Determine the [x, y] coordinate at the center of the cell enclosing the given text.  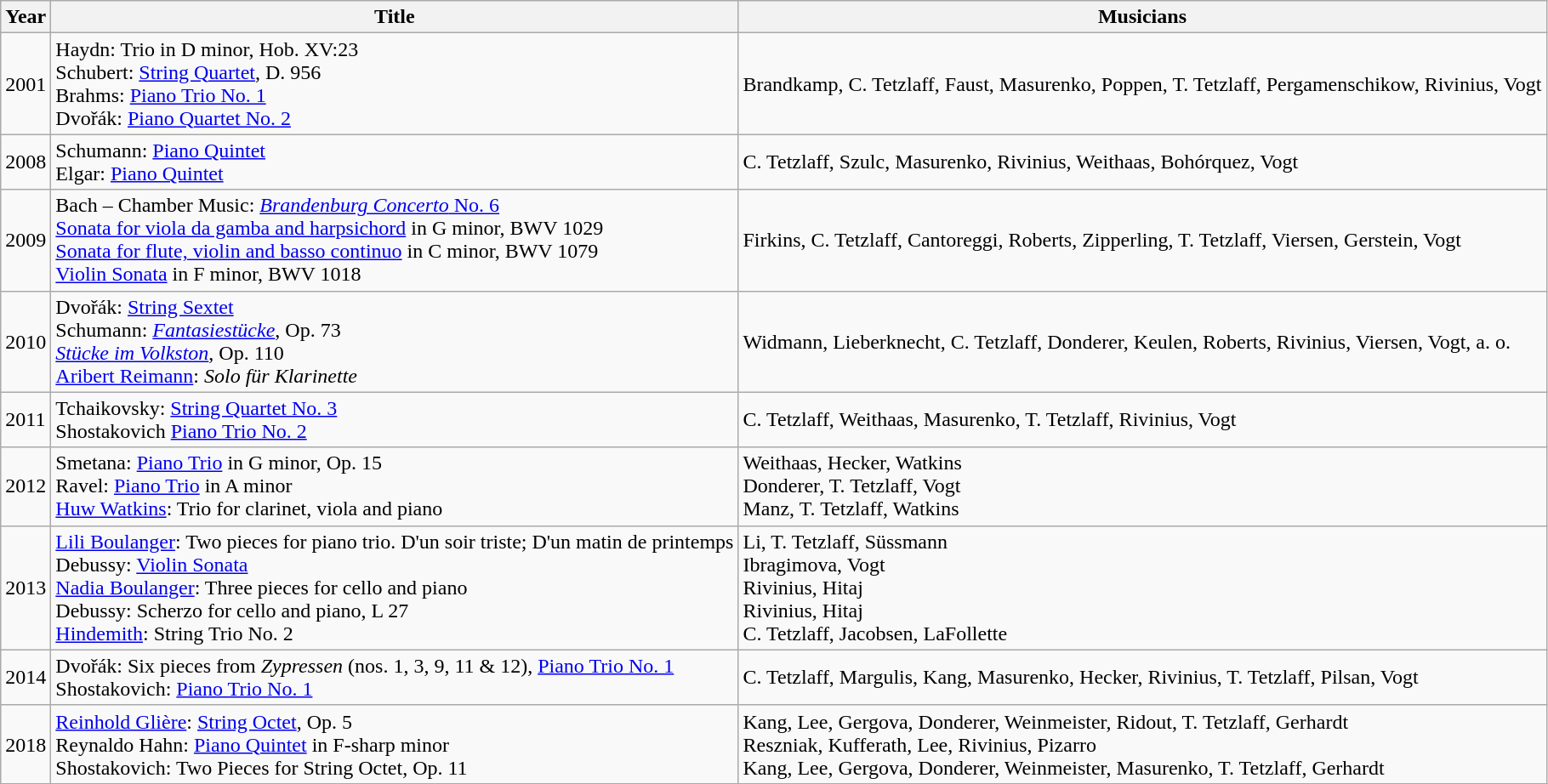
Weithaas, Hecker, Watkins Donderer, T. Tetzlaff, Vogt Manz, T. Tetzlaff, Watkins [1142, 486]
C. Tetzlaff, Margulis, Kang, Masurenko, Hecker, Rivinius, T. Tetzlaff, Pilsan, Vogt [1142, 677]
Dvořák: Six pieces from Zypressen (nos. 1, 3, 9, 11 & 12), Piano Trio No. 1 Shostakovich: Piano Trio No. 1 [395, 677]
Title [395, 17]
Smetana: Piano Trio in G minor, Op. 15 Ravel: Piano Trio in A minor Huw Watkins: Trio for clarinet, viola and piano [395, 486]
Dvořák: String Sextet Schumann: Fantasiestücke, Op. 73 Stücke im Volkston, Op. 110 Aribert Reimann: Solo für Klarinette [395, 342]
Tchaikovsky: String Quartet No. 3 Shostakovich Piano Trio No. 2 [395, 420]
Firkins, C. Tetzlaff, Cantoreggi, Roberts, Zipperling, T. Tetzlaff, Viersen, Gerstein, Vogt [1142, 240]
2009 [26, 240]
Haydn: Trio in D minor, Hob. XV:23 Schubert: String Quartet, D. 956 Brahms: Piano Trio No. 1 Dvořák: Piano Quartet No. 2 [395, 83]
Schumann: Piano Quintet Elgar: Piano Quintet [395, 162]
2018 [26, 744]
Musicians [1142, 17]
Widmann, Lieberknecht, C. Tetzlaff, Donderer, Keulen, Roberts, Rivinius, Viersen, Vogt, a. o. [1142, 342]
2010 [26, 342]
2013 [26, 588]
Reinhold Glière: String Octet, Op. 5 Reynaldo Hahn: Piano Quintet in F-sharp minor Shostakovich: Two Pieces for String Octet, Op. 11 [395, 744]
Brandkamp, C. Tetzlaff, Faust, Masurenko, Poppen, T. Tetzlaff, Pergamenschikow, Rivinius, Vogt [1142, 83]
C. Tetzlaff, Szulc, Masurenko, Rivinius, Weithaas, Bohórquez, Vogt [1142, 162]
2008 [26, 162]
2012 [26, 486]
2014 [26, 677]
2001 [26, 83]
Li, T. Tetzlaff, Süssmann Ibragimova, Vogt Rivinius, Hitaj Rivinius, Hitaj C. Tetzlaff, Jacobsen, LaFollette [1142, 588]
2011 [26, 420]
Year [26, 17]
C. Tetzlaff, Weithaas, Masurenko, T. Tetzlaff, Rivinius, Vogt [1142, 420]
